Capture the cell that displays the provided text and extract its (x, y) central coordinate. 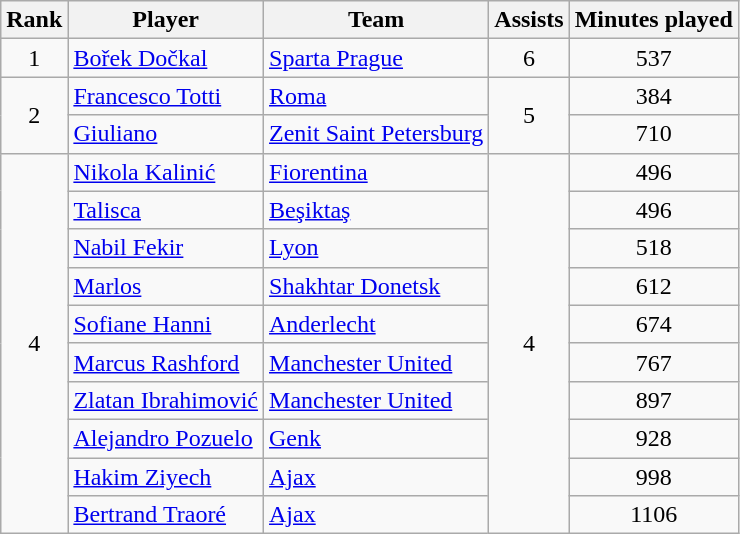
Hakim Ziyech (166, 477)
Giuliano (166, 134)
Fiorentina (376, 172)
674 (654, 324)
Francesco Totti (166, 96)
Team (376, 20)
928 (654, 438)
612 (654, 286)
1106 (654, 515)
Beşiktaş (376, 210)
Player (166, 20)
6 (529, 58)
Anderlecht (376, 324)
537 (654, 58)
Nikola Kalinić (166, 172)
Bořek Dočkal (166, 58)
Lyon (376, 248)
Alejandro Pozuelo (166, 438)
897 (654, 400)
Marlos (166, 286)
Roma (376, 96)
Zenit Saint Petersburg (376, 134)
Assists (529, 20)
Rank (34, 20)
710 (654, 134)
Genk (376, 438)
Bertrand Traoré (166, 515)
767 (654, 362)
Sparta Prague (376, 58)
384 (654, 96)
Shakhtar Donetsk (376, 286)
2 (34, 115)
Zlatan Ibrahimović (166, 400)
518 (654, 248)
1 (34, 58)
5 (529, 115)
Minutes played (654, 20)
Nabil Fekir (166, 248)
998 (654, 477)
Sofiane Hanni (166, 324)
Talisca (166, 210)
Marcus Rashford (166, 362)
